Find where the given text appears and provide that cell's center as [x, y] coordinate. 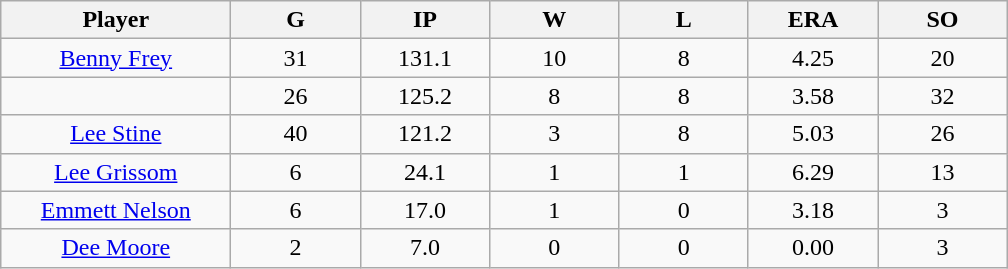
32 [942, 96]
10 [554, 58]
ERA [812, 20]
121.2 [424, 134]
4.25 [812, 58]
IP [424, 20]
3.58 [812, 96]
131.1 [424, 58]
20 [942, 58]
125.2 [424, 96]
Benny Frey [116, 58]
Lee Grissom [116, 172]
G [296, 20]
Dee Moore [116, 248]
SO [942, 20]
2 [296, 248]
6.29 [812, 172]
L [684, 20]
3.18 [812, 210]
5.03 [812, 134]
W [554, 20]
24.1 [424, 172]
Lee Stine [116, 134]
31 [296, 58]
13 [942, 172]
Emmett Nelson [116, 210]
17.0 [424, 210]
Player [116, 20]
0.00 [812, 248]
40 [296, 134]
7.0 [424, 248]
